Extract the (X, Y) coordinate from the center of the cell holding the provided text.  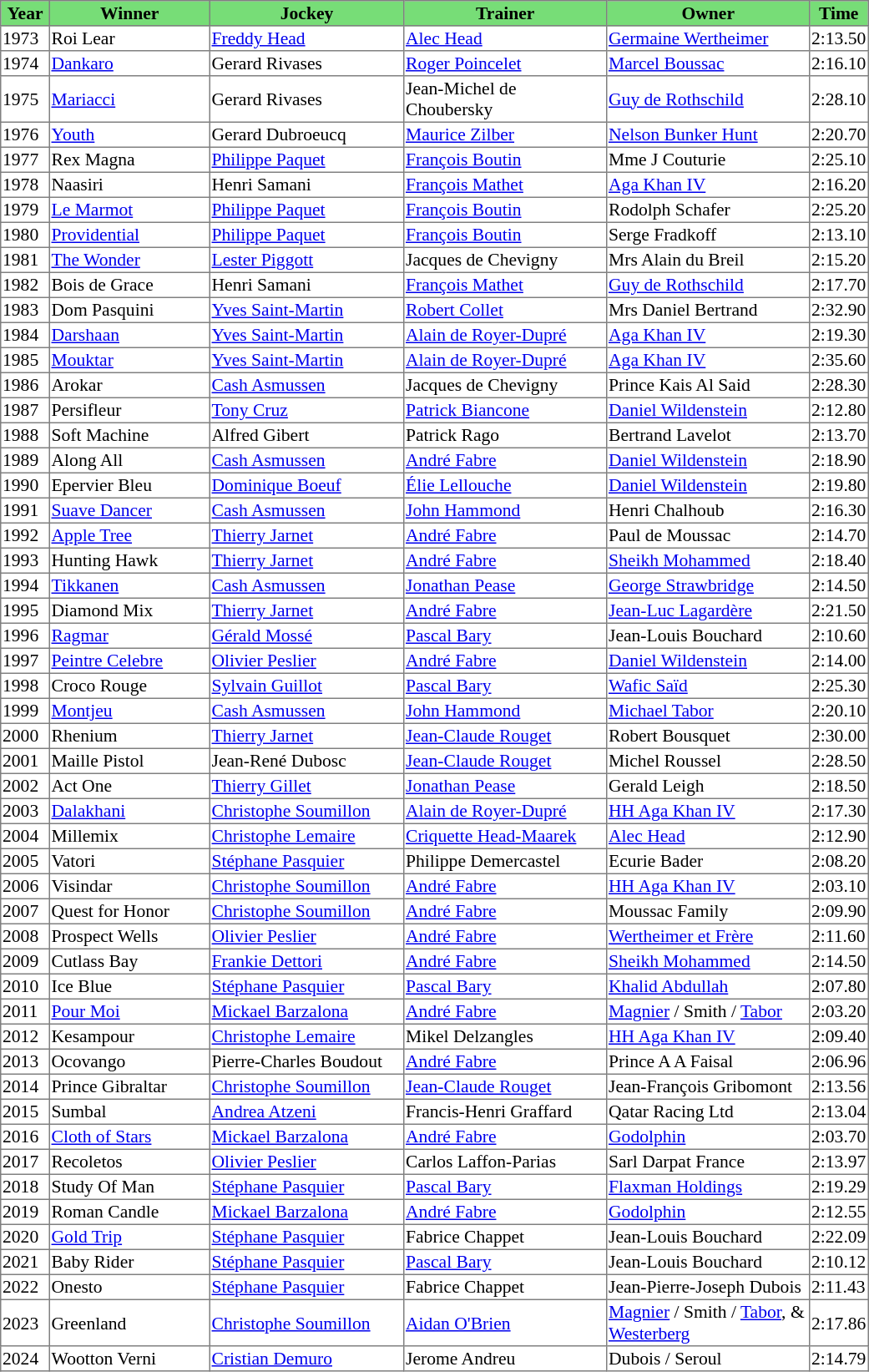
Frankie Dettori (306, 961)
2017 (25, 1162)
Patrick Rago (506, 435)
2014 (25, 1086)
2:12.55 (839, 1212)
Wertheimer et Frère (708, 936)
2:25.20 (839, 210)
Roger Poincelet (506, 63)
2010 (25, 986)
Michael Tabor (708, 711)
Ecurie Bader (708, 861)
Darshaan (129, 335)
Marcel Boussac (708, 63)
Patrick Biancone (506, 410)
Prince Kais Al Said (708, 385)
Wafic Saïd (708, 686)
1983 (25, 310)
Aidan O'Brien (506, 1323)
Winner (129, 13)
Mouktar (129, 360)
2:03.70 (839, 1137)
Magnier / Smith / Tabor, & Westerberg (708, 1323)
2:18.40 (839, 560)
1998 (25, 686)
Wootton Verni (129, 1359)
2:28.10 (839, 99)
Persifleur (129, 410)
1982 (25, 285)
2018 (25, 1187)
2012 (25, 1036)
2:03.10 (839, 886)
2:06.96 (839, 1061)
2003 (25, 811)
Jean-François Gribomont (708, 1086)
Year (25, 13)
2:17.86 (839, 1323)
Croco Rouge (129, 686)
Dom Pasquini (129, 310)
Serge Fradkoff (708, 235)
Gerald Leigh (708, 786)
Flaxman Holdings (708, 1187)
Dankaro (129, 63)
2013 (25, 1061)
1990 (25, 485)
Along All (129, 460)
Jerome Andreu (506, 1359)
Rex Magna (129, 159)
2022 (25, 1287)
Ocovango (129, 1061)
Baby Rider (129, 1262)
2020 (25, 1237)
Khalid Abdullah (708, 986)
2:13.56 (839, 1086)
2:13.10 (839, 235)
Tikkanen (129, 585)
2:09.40 (839, 1036)
2001 (25, 761)
Pierre-Charles Boudout (306, 1061)
2:10.60 (839, 635)
2:03.20 (839, 1011)
Millemix (129, 836)
Roi Lear (129, 38)
Jean-Pierre-Joseph Dubois (708, 1287)
2:18.50 (839, 786)
Mariacci (129, 99)
Le Marmot (129, 210)
Ragmar (129, 635)
2008 (25, 936)
2:15.20 (839, 260)
Alfred Gibert (306, 435)
1981 (25, 260)
Jean-Luc Lagardère (708, 610)
Dominique Boeuf (306, 485)
Cristian Demuro (306, 1359)
1996 (25, 635)
2:11.60 (839, 936)
2:22.09 (839, 1237)
Lester Piggott (306, 260)
2002 (25, 786)
Owner (708, 13)
2015 (25, 1111)
Prince A A Faisal (708, 1061)
1991 (25, 510)
Nelson Bunker Hunt (708, 134)
Jean-Michel de Choubersky (506, 99)
1993 (25, 560)
Maille Pistol (129, 761)
2:12.80 (839, 410)
1988 (25, 435)
1989 (25, 460)
1984 (25, 335)
2007 (25, 911)
1980 (25, 235)
2:17.30 (839, 811)
Bertrand Lavelot (708, 435)
2:28.50 (839, 761)
Cloth of Stars (129, 1137)
2:19.29 (839, 1187)
2:14.79 (839, 1359)
Naasiri (129, 185)
Andrea Atzeni (306, 1111)
George Strawbridge (708, 585)
1979 (25, 210)
2:21.50 (839, 610)
Carlos Laffon-Parias (506, 1162)
Onesto (129, 1287)
1977 (25, 159)
Trainer (506, 13)
Rodolph Schafer (708, 210)
Mme J Couturie (708, 159)
1974 (25, 63)
1992 (25, 535)
Providential (129, 235)
2019 (25, 1212)
Cutlass Bay (129, 961)
Sylvain Guillot (306, 686)
2011 (25, 1011)
2:16.20 (839, 185)
Gold Trip (129, 1237)
1987 (25, 410)
2:19.30 (839, 335)
Montjeu (129, 711)
2005 (25, 861)
Vatori (129, 861)
Gerard Dubroeucq (306, 134)
1985 (25, 360)
2:20.70 (839, 134)
Philippe Demercastel (506, 861)
2:08.20 (839, 861)
Sumbal (129, 1111)
Ice Blue (129, 986)
Mikel Delzangles (506, 1036)
2:32.90 (839, 310)
2:09.90 (839, 911)
Recoletos (129, 1162)
Act One (129, 786)
Youth (129, 134)
Tony Cruz (306, 410)
Freddy Head (306, 38)
Michel Roussel (708, 761)
1978 (25, 185)
Maurice Zilber (506, 134)
Greenland (129, 1323)
Suave Dancer (129, 510)
Moussac Family (708, 911)
1976 (25, 134)
2:30.00 (839, 736)
Dalakhani (129, 811)
2000 (25, 736)
Hunting Hawk (129, 560)
1994 (25, 585)
2:28.30 (839, 385)
Prospect Wells (129, 936)
2021 (25, 1262)
2009 (25, 961)
Dubois / Seroul (708, 1359)
2:16.10 (839, 63)
Thierry Gillet (306, 786)
Jean-René Dubosc (306, 761)
Arokar (129, 385)
The Wonder (129, 260)
Sarl Darpat France (708, 1162)
2:10.12 (839, 1262)
2:25.10 (839, 159)
Mrs Daniel Bertrand (708, 310)
Gérald Mossé (306, 635)
Jockey (306, 13)
Criquette Head-Maarek (506, 836)
2023 (25, 1323)
2:07.80 (839, 986)
2:13.70 (839, 435)
2:13.04 (839, 1111)
2024 (25, 1359)
2:25.30 (839, 686)
Magnier / Smith / Tabor (708, 1011)
Bois de Grace (129, 285)
Pour Moi (129, 1011)
2004 (25, 836)
2:14.70 (839, 535)
2:19.80 (839, 485)
Quest for Honor (129, 911)
1995 (25, 610)
Robert Collet (506, 310)
Paul de Moussac (708, 535)
2006 (25, 886)
Kesampour (129, 1036)
Apple Tree (129, 535)
1999 (25, 711)
Henri Chalhoub (708, 510)
Germaine Wertheimer (708, 38)
Study Of Man (129, 1187)
Peintre Celebre (129, 661)
1986 (25, 385)
Time (839, 13)
2:13.50 (839, 38)
2:14.00 (839, 661)
1973 (25, 38)
2:16.30 (839, 510)
Robert Bousquet (708, 736)
2:13.97 (839, 1162)
2:35.60 (839, 360)
1997 (25, 661)
2:18.90 (839, 460)
2016 (25, 1137)
Soft Machine (129, 435)
Epervier Bleu (129, 485)
Mrs Alain du Breil (708, 260)
Prince Gibraltar (129, 1086)
Visindar (129, 886)
Élie Lellouche (506, 485)
2:11.43 (839, 1287)
Qatar Racing Ltd (708, 1111)
2:20.10 (839, 711)
Diamond Mix (129, 610)
Francis-Henri Graffard (506, 1111)
Rhenium (129, 736)
2:12.90 (839, 836)
2:17.70 (839, 285)
1975 (25, 99)
Roman Candle (129, 1212)
